Identify which cell holds the provided text, then report its (x, y) central coordinate. 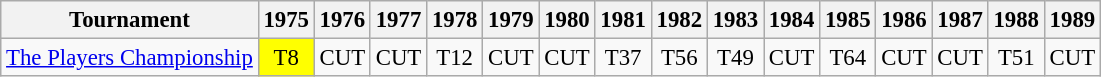
T56 (679, 58)
T8 (286, 58)
1985 (848, 20)
1980 (567, 20)
Tournament (130, 20)
1978 (455, 20)
1979 (511, 20)
T51 (1016, 58)
T12 (455, 58)
1982 (679, 20)
T64 (848, 58)
1986 (904, 20)
1983 (735, 20)
1987 (960, 20)
1977 (398, 20)
1984 (792, 20)
1989 (1072, 20)
T37 (623, 58)
T49 (735, 58)
1981 (623, 20)
1975 (286, 20)
The Players Championship (130, 58)
1988 (1016, 20)
1976 (342, 20)
